For the text-containing cell, return its midpoint in (X, Y) coordinate format. 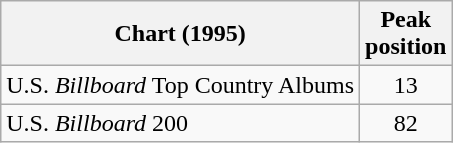
U.S. Billboard Top Country Albums (180, 85)
82 (406, 123)
Peakposition (406, 34)
13 (406, 85)
Chart (1995) (180, 34)
U.S. Billboard 200 (180, 123)
